Provide the [x, y] coordinate of the cell's center where the given text is located.  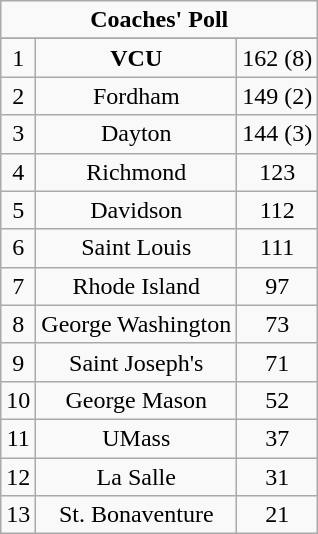
9 [18, 362]
52 [278, 400]
162 (8) [278, 58]
4 [18, 172]
Richmond [136, 172]
11 [18, 438]
5 [18, 210]
Dayton [136, 134]
21 [278, 515]
Rhode Island [136, 286]
37 [278, 438]
La Salle [136, 477]
Davidson [136, 210]
123 [278, 172]
VCU [136, 58]
73 [278, 324]
Fordham [136, 96]
111 [278, 248]
George Mason [136, 400]
149 (2) [278, 96]
6 [18, 248]
Coaches' Poll [160, 20]
112 [278, 210]
George Washington [136, 324]
10 [18, 400]
3 [18, 134]
St. Bonaventure [136, 515]
Saint Joseph's [136, 362]
71 [278, 362]
1 [18, 58]
144 (3) [278, 134]
97 [278, 286]
UMass [136, 438]
31 [278, 477]
7 [18, 286]
12 [18, 477]
8 [18, 324]
2 [18, 96]
Saint Louis [136, 248]
13 [18, 515]
